Determine the [x, y] coordinate at the center of the cell enclosing the given text.  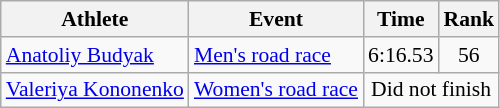
Time [400, 19]
Valeriya Kononenko [95, 90]
6:16.53 [400, 55]
Anatoliy Budyak [95, 55]
Did not finish [431, 90]
Athlete [95, 19]
Men's road race [276, 55]
Event [276, 19]
Rank [470, 19]
Women's road race [276, 90]
56 [470, 55]
